Determine the (X, Y) coordinate at the center of the cell enclosing the given text.  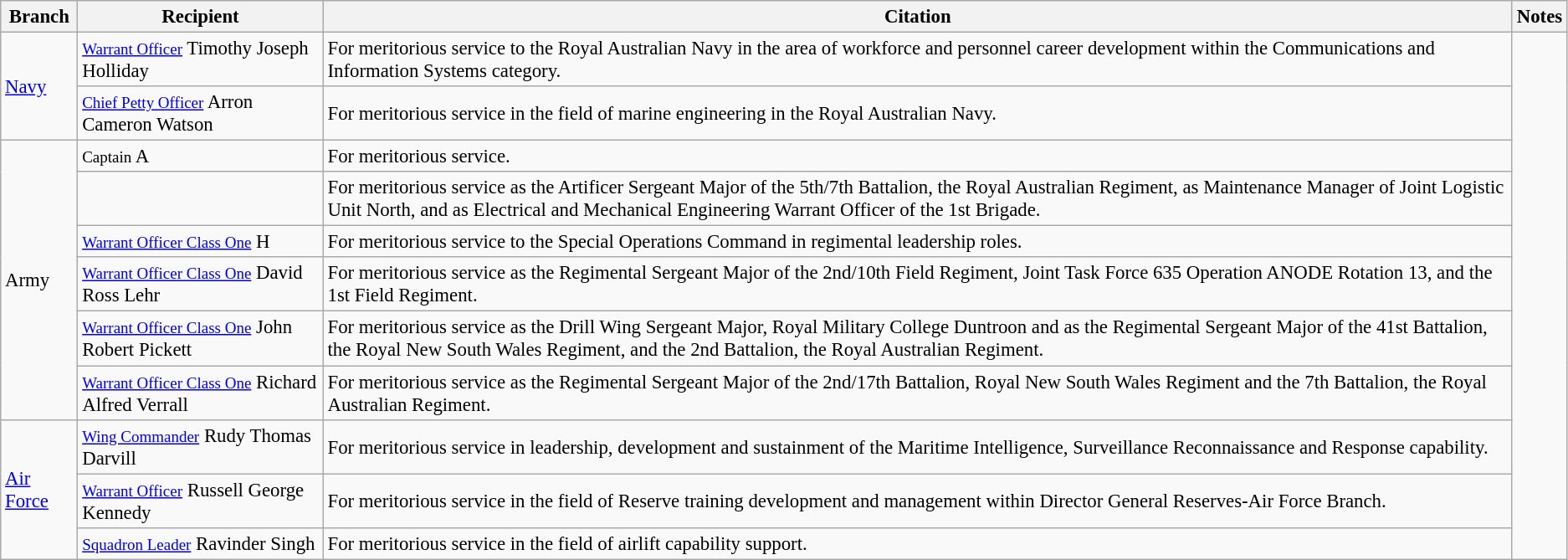
Warrant Officer Class One Richard Alfred Verrall (201, 393)
For meritorious service in leadership, development and sustainment of the Maritime Intelligence, Surveillance Reconnaissance and Response capability. (917, 447)
For meritorious service in the field of airlift capability support. (917, 543)
Recipient (201, 17)
Chief Petty Officer Arron Cameron Watson (201, 114)
Warrant Officer Class One H (201, 242)
Warrant Officer Class One John Robert Pickett (201, 338)
Notes (1540, 17)
For meritorious service to the Special Operations Command in regimental leadership roles. (917, 242)
Citation (917, 17)
Navy (39, 87)
Wing Commander Rudy Thomas Darvill (201, 447)
Army (39, 280)
For meritorious service in the field of Reserve training development and management within Director General Reserves-Air Force Branch. (917, 501)
Warrant Officer Timothy Joseph Holliday (201, 60)
Air Force (39, 489)
Squadron Leader Ravinder Singh (201, 543)
Branch (39, 17)
Warrant Officer Class One David Ross Lehr (201, 285)
For meritorious service in the field of marine engineering in the Royal Australian Navy. (917, 114)
Warrant Officer Russell George Kennedy (201, 501)
Captain A (201, 157)
For meritorious service. (917, 157)
